Provide the [X, Y] coordinate of the cell's center where the given text is located.  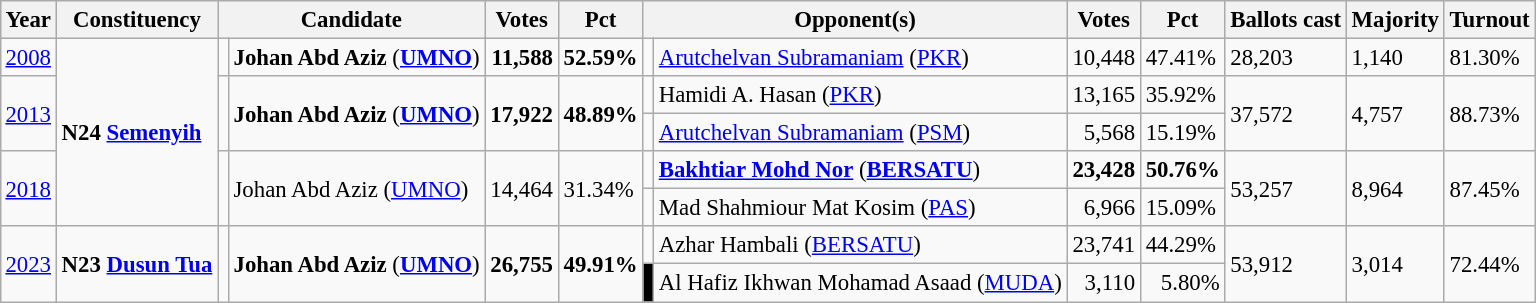
2008 [28, 57]
53,257 [1286, 188]
Year [28, 20]
52.59% [600, 57]
87.45% [1490, 188]
53,912 [1286, 264]
N24 Semenyih [136, 132]
Bakhtiar Mohd Nor (BERSATU) [860, 170]
72.44% [1490, 264]
35.92% [1182, 95]
Azhar Hambali (BERSATU) [860, 245]
2023 [28, 264]
44.29% [1182, 245]
47.41% [1182, 57]
15.09% [1182, 208]
50.76% [1182, 170]
Hamidi A. Hasan (PKR) [860, 95]
88.73% [1490, 114]
48.89% [600, 114]
28,203 [1286, 57]
N23 Dusun Tua [136, 264]
Opponent(s) [855, 20]
Mad Shahmiour Mat Kosim (PAS) [860, 208]
81.30% [1490, 57]
5.80% [1182, 283]
26,755 [522, 264]
13,165 [1104, 95]
Majority [1395, 20]
17,922 [522, 114]
Arutchelvan Subramaniam (PKR) [860, 57]
31.34% [600, 188]
49.91% [600, 264]
Ballots cast [1286, 20]
Arutchelvan Subramaniam (PSM) [860, 133]
6,966 [1104, 208]
1,140 [1395, 57]
Turnout [1490, 20]
23,428 [1104, 170]
8,964 [1395, 188]
Al Hafiz Ikhwan Mohamad Asaad (MUDA) [860, 283]
11,588 [522, 57]
15.19% [1182, 133]
4,757 [1395, 114]
3,110 [1104, 283]
3,014 [1395, 264]
23,741 [1104, 245]
Constituency [136, 20]
5,568 [1104, 133]
2018 [28, 188]
10,448 [1104, 57]
Candidate [352, 20]
2013 [28, 114]
37,572 [1286, 114]
14,464 [522, 188]
